Return (X, Y) of the center of cell containing provided text 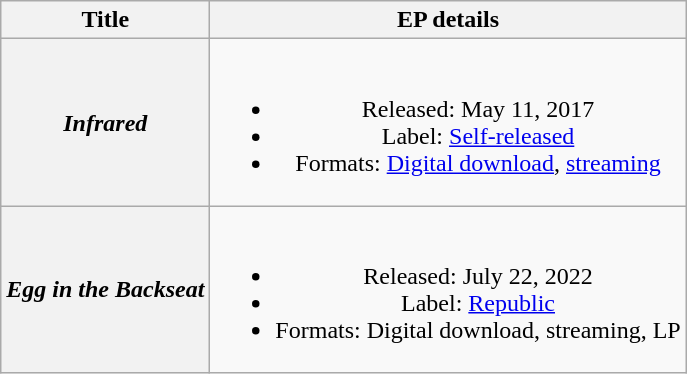
Released: July 22, 2022Label: RepublicFormats: Digital download, streaming, LP (448, 290)
Egg in the Backseat (106, 290)
Released: May 11, 2017Label: Self-releasedFormats: Digital download, streaming (448, 122)
Title (106, 20)
Infrared (106, 122)
EP details (448, 20)
